Detect which cell encompasses the target text, then output its (x, y) center coordinate. 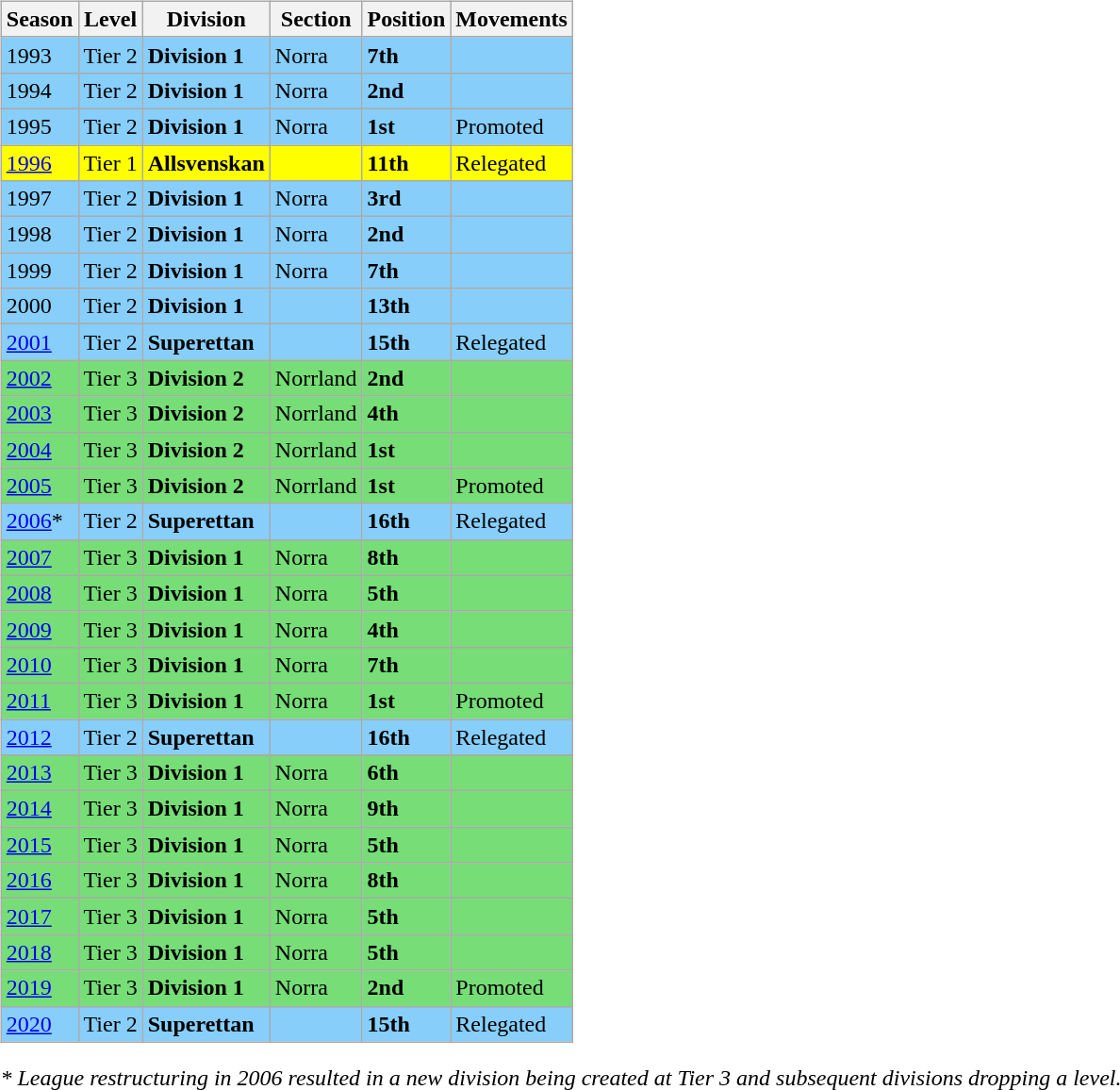
Tier 1 (110, 163)
2017 (40, 917)
1998 (40, 235)
Movements (512, 19)
2008 (40, 593)
2002 (40, 378)
3rd (406, 199)
2011 (40, 701)
Position (406, 19)
2007 (40, 557)
Division (206, 19)
2004 (40, 450)
2003 (40, 414)
1993 (40, 55)
Season (40, 19)
2006* (40, 521)
2018 (40, 952)
2014 (40, 809)
1995 (40, 126)
2009 (40, 629)
2013 (40, 773)
2001 (40, 342)
2000 (40, 306)
1999 (40, 271)
2019 (40, 988)
2010 (40, 665)
Section (316, 19)
1994 (40, 91)
2005 (40, 486)
2016 (40, 881)
1996 (40, 163)
Allsvenskan (206, 163)
1997 (40, 199)
9th (406, 809)
6th (406, 773)
13th (406, 306)
2012 (40, 736)
11th (406, 163)
2020 (40, 1024)
Level (110, 19)
2015 (40, 845)
